Find where the given text appears and provide that cell's center as (X, Y) coordinate. 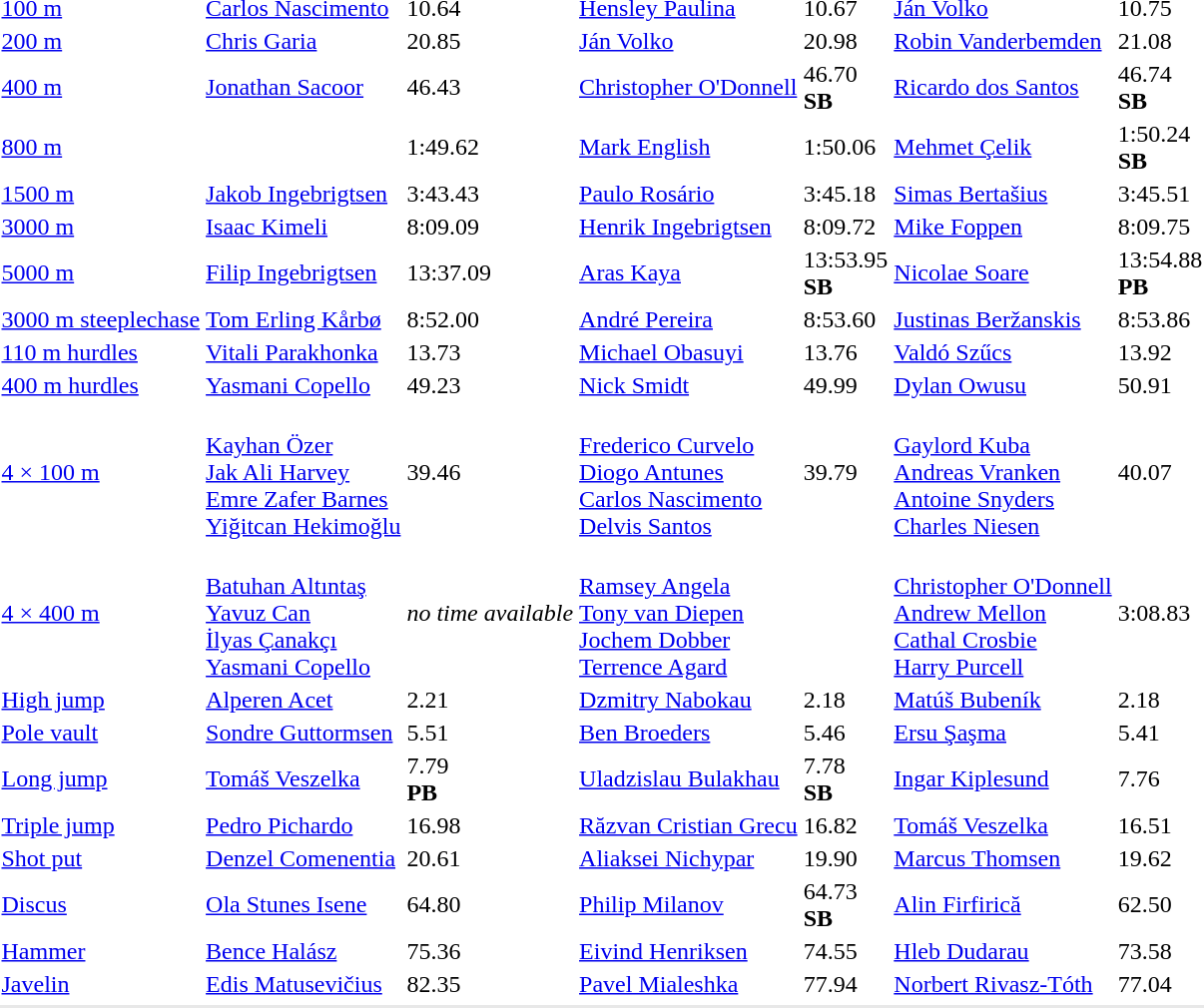
Long jump (101, 778)
8:53.86 (1160, 319)
7.76 (1160, 778)
Kayhan ÖzerJak Ali HarveyEmre Zafer BarnesYiğitcan Hekimoğlu (303, 472)
no time available (490, 613)
Robin Vanderbemden (1002, 41)
46.43 (490, 88)
400 m (101, 88)
Valdó Szűcs (1002, 352)
Nick Smidt (689, 385)
16.51 (1160, 825)
High jump (101, 700)
1500 m (101, 194)
Christopher O'DonnellAndrew MellonCathal CrosbieHarry Purcell (1002, 613)
62.50 (1160, 904)
16.98 (490, 825)
73.58 (1160, 951)
Edis Matusevičius (303, 984)
Vitali Parakhonka (303, 352)
3:45.51 (1160, 194)
8:09.75 (1160, 227)
46.74SB (1160, 88)
13.76 (846, 352)
82.35 (490, 984)
Pedro Pichardo (303, 825)
Triple jump (101, 825)
13.73 (490, 352)
49.99 (846, 385)
4 × 400 m (101, 613)
5.46 (846, 733)
Michael Obasuyi (689, 352)
8:09.72 (846, 227)
5.41 (1160, 733)
Jakob Ingebrigtsen (303, 194)
3000 m steeplechase (101, 319)
39.46 (490, 472)
Mike Foppen (1002, 227)
50.91 (1160, 385)
5.51 (490, 733)
200 m (101, 41)
4 × 100 m (101, 472)
13:53.95SB (846, 273)
Mehmet Çelik (1002, 148)
Dzmitry Nabokau (689, 700)
74.55 (846, 951)
Ingar Kiplesund (1002, 778)
19.62 (1160, 858)
800 m (101, 148)
Yasmani Copello (303, 385)
André Pereira (689, 319)
Frederico CurveloDiogo AntunesCarlos NascimentoDelvis Santos (689, 472)
3:43.43 (490, 194)
13:54.88PB (1160, 273)
Chris Garia (303, 41)
Isaac Kimeli (303, 227)
Răzvan Cristian Grecu (689, 825)
1:50.24SB (1160, 148)
13.92 (1160, 352)
8:09.09 (490, 227)
Ramsey AngelaTony van DiepenJochem DobberTerrence Agard (689, 613)
20.61 (490, 858)
Javelin (101, 984)
Gaylord KubaAndreas VrankenAntoine SnydersCharles Niesen (1002, 472)
Marcus Thomsen (1002, 858)
Simas Bertašius (1002, 194)
Eivind Henriksen (689, 951)
7.78SB (846, 778)
Denzel Comenentia (303, 858)
7.79PB (490, 778)
2.21 (490, 700)
Alin Firfirică (1002, 904)
Matúš Bubeník (1002, 700)
Jonathan Sacoor (303, 88)
Pole vault (101, 733)
Uladzislau Bulakhau (689, 778)
16.82 (846, 825)
49.23 (490, 385)
Paulo Rosário (689, 194)
20.85 (490, 41)
Ján Volko (689, 41)
Dylan Owusu (1002, 385)
Nicolae Soare (1002, 273)
Ben Broeders (689, 733)
Alperen Acet (303, 700)
Ersu Şaşma (1002, 733)
77.94 (846, 984)
75.36 (490, 951)
20.98 (846, 41)
3000 m (101, 227)
Ola Stunes Isene (303, 904)
5000 m (101, 273)
Norbert Rivasz-Tóth (1002, 984)
Shot put (101, 858)
110 m hurdles (101, 352)
Tom Erling Kårbø (303, 319)
Batuhan AltıntaşYavuz Canİlyas ÇanakçıYasmani Copello (303, 613)
64.73SB (846, 904)
1:50.06 (846, 148)
Aras Kaya (689, 273)
21.08 (1160, 41)
Sondre Guttormsen (303, 733)
Mark English (689, 148)
77.04 (1160, 984)
Hleb Dudarau (1002, 951)
8:53.60 (846, 319)
3:08.83 (1160, 613)
Ricardo dos Santos (1002, 88)
Justinas Beržanskis (1002, 319)
1:49.62 (490, 148)
Filip Ingebrigtsen (303, 273)
39.79 (846, 472)
Hammer (101, 951)
Discus (101, 904)
Pavel Mialeshka (689, 984)
Henrik Ingebrigtsen (689, 227)
19.90 (846, 858)
13:37.09 (490, 273)
Philip Milanov (689, 904)
40.07 (1160, 472)
Aliaksei Nichypar (689, 858)
64.80 (490, 904)
Bence Halász (303, 951)
46.70SB (846, 88)
8:52.00 (490, 319)
Christopher O'Donnell (689, 88)
400 m hurdles (101, 385)
3:45.18 (846, 194)
